Pinpoint the cell where the given text exists, returning its [X, Y] midpoint coordinate. 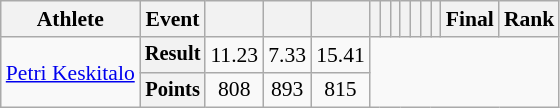
Petri Keskitalo [70, 72]
11.23 [234, 55]
Points [173, 90]
893 [287, 90]
Athlete [70, 19]
Result [173, 55]
15.41 [340, 55]
815 [340, 90]
Rank [530, 19]
7.33 [287, 55]
Final [470, 19]
Event [173, 19]
808 [234, 90]
